Extract the [x, y] coordinate from the center of the cell holding the provided text.  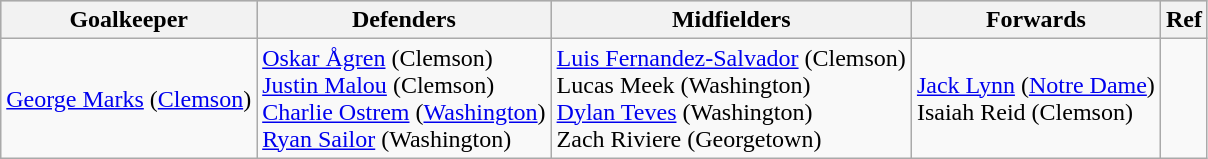
George Marks (Clemson) [129, 98]
Forwards [1036, 20]
Midfielders [731, 20]
Jack Lynn (Notre Dame) Isaiah Reid (Clemson) [1036, 98]
Oskar Ågren (Clemson) Justin Malou (Clemson) Charlie Ostrem (Washington) Ryan Sailor (Washington) [404, 98]
Goalkeeper [129, 20]
Luis Fernandez-Salvador (Clemson) Lucas Meek (Washington) Dylan Teves (Washington) Zach Riviere (Georgetown) [731, 98]
Defenders [404, 20]
Ref [1184, 20]
